Locate the cell with the specified text and output its [X, Y] center coordinate. 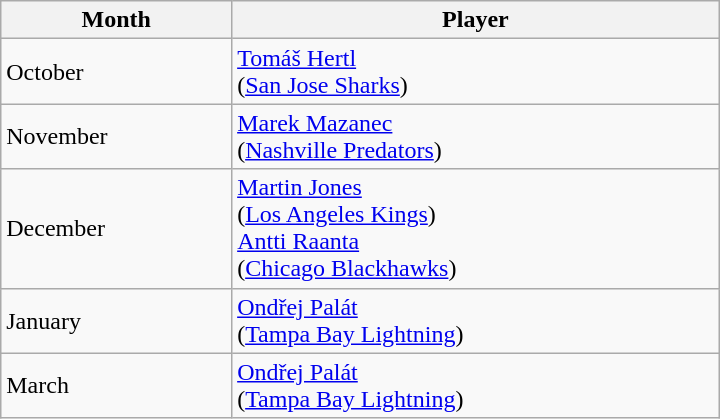
November [116, 136]
Month [116, 20]
March [116, 386]
Marek Mazanec(Nashville Predators) [476, 136]
Player [476, 20]
October [116, 72]
December [116, 228]
Tomáš Hertl(San Jose Sharks) [476, 72]
January [116, 320]
Martin Jones(Los Angeles Kings)Antti Raanta(Chicago Blackhawks) [476, 228]
